Return (X, Y) of the center of cell containing provided text 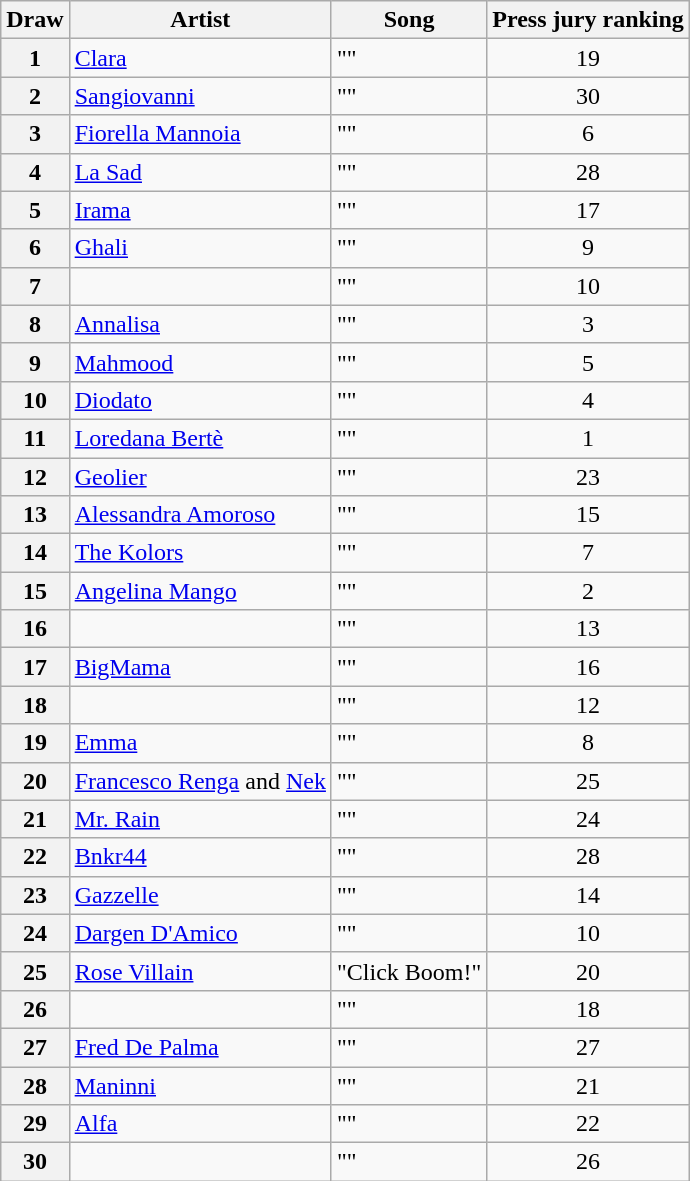
Rose Villain (200, 971)
The Kolors (200, 553)
Bnkr44 (200, 857)
Fiorella Mannoia (200, 134)
Loredana Bertè (200, 438)
Ghali (200, 248)
Irama (200, 210)
BigMama (200, 667)
Maninni (200, 1085)
Gazzelle (200, 895)
Annalisa (200, 324)
Emma (200, 743)
Sangiovanni (200, 96)
Geolier (200, 477)
Mahmood (200, 362)
11 (35, 438)
Francesco Renga and Nek (200, 781)
29 (35, 1124)
Song (408, 20)
Mr. Rain (200, 819)
Press jury ranking (588, 20)
Angelina Mango (200, 591)
Diodato (200, 400)
Draw (35, 20)
Dargen D'Amico (200, 933)
Fred De Palma (200, 1047)
Alfa (200, 1124)
"Click Boom!" (408, 971)
Artist (200, 20)
Clara (200, 58)
Alessandra Amoroso (200, 515)
La Sad (200, 172)
